For the text-containing cell, return its midpoint in (x, y) coordinate format. 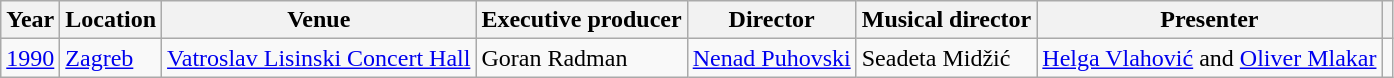
Venue (319, 20)
Musical director (946, 20)
Nenad Puhovski (772, 58)
Helga Vlahović and Oliver Mlakar (1210, 58)
Seadeta Midžić (946, 58)
Zagreb (111, 58)
Vatroslav Lisinski Concert Hall (319, 58)
Year (30, 20)
Presenter (1210, 20)
Goran Radman (582, 58)
Executive producer (582, 20)
Director (772, 20)
Location (111, 20)
1990 (30, 58)
